Provide the [X, Y] coordinate of the cell's center where the given text is located.  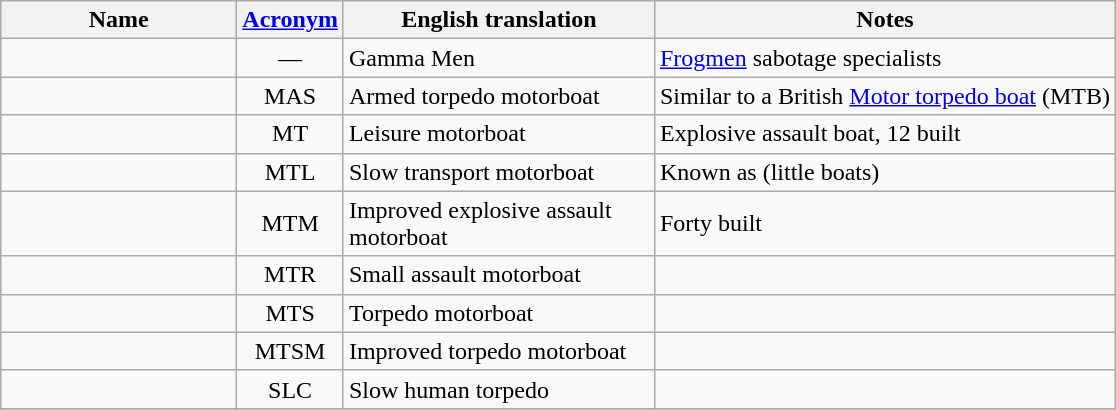
Acronym [290, 20]
Leisure motorboat [498, 134]
Small assault motorboat [498, 275]
Known as (little boats) [884, 172]
MT [290, 134]
Forty built [884, 224]
Similar to a British Motor torpedo boat (MTB) [884, 96]
Explosive assault boat, 12 built [884, 134]
Name [119, 20]
MAS [290, 96]
Gamma Men [498, 58]
English translation [498, 20]
Notes [884, 20]
MTM [290, 224]
Slow transport motorboat [498, 172]
MTL [290, 172]
Improved explosive assault motorboat [498, 224]
SLC [290, 389]
MTR [290, 275]
Frogmen sabotage specialists [884, 58]
MTSM [290, 351]
Improved torpedo motorboat [498, 351]
Slow human torpedo [498, 389]
Torpedo motorboat [498, 313]
MTS [290, 313]
Armed torpedo motorboat [498, 96]
— [290, 58]
